Pinpoint the cell where the given text exists, returning its [X, Y] midpoint coordinate. 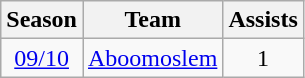
Season [42, 20]
Assists [263, 20]
Aboomoslem [152, 58]
09/10 [42, 58]
1 [263, 58]
Team [152, 20]
